Find where the given text appears and provide that cell's center as (X, Y) coordinate. 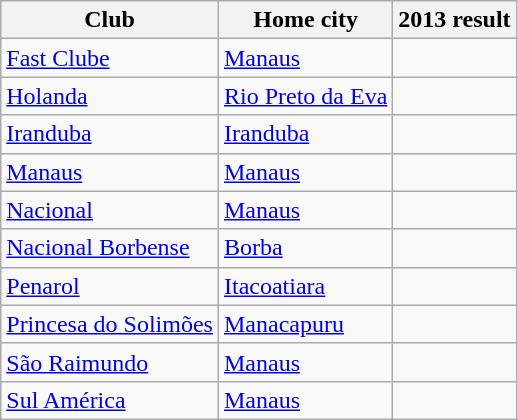
Holanda (110, 96)
Club (110, 20)
Manacapuru (305, 324)
Home city (305, 20)
Sul América (110, 400)
Rio Preto da Eva (305, 96)
Penarol (110, 286)
São Raimundo (110, 362)
2013 result (454, 20)
Itacoatiara (305, 286)
Fast Clube (110, 58)
Nacional Borbense (110, 248)
Princesa do Solimões (110, 324)
Nacional (110, 210)
Borba (305, 248)
